Provide the (x, y) coordinate of the cell's center where the given text is located.  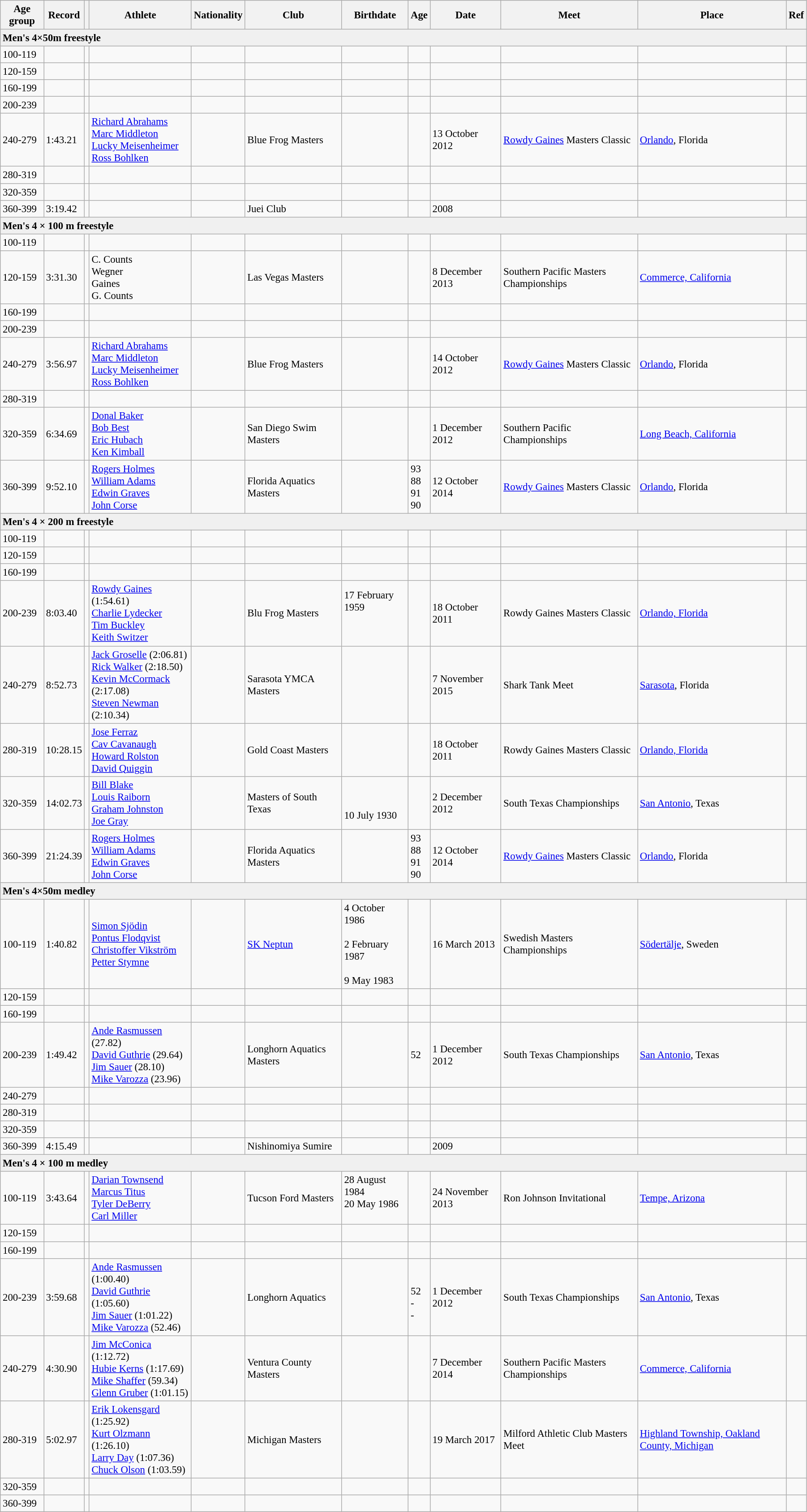
21:24.39 (64, 856)
14:02.73 (64, 803)
10 July 1930 (375, 803)
Men's 4×50m medley (403, 891)
4:15.49 (64, 1146)
Simon SjödinPontus FlodqvistChristoffer VikströmPetter Stymne (140, 944)
Age group (22, 15)
Masters of South Texas (293, 803)
Men's 4 × 200 m freestyle (403, 522)
Club (293, 15)
Darian TownsendMarcus TitusTyler DeBerryCarl Miller (140, 1199)
Meet (570, 15)
14 October 2012 (466, 364)
2009 (466, 1146)
52 (419, 1055)
Highland Township, Oakland County, Michigan (712, 1439)
Ande Rasmussen (1:00.40)David Guthrie (1:05.60)Jim Sauer (1:01.22)Mike Varozza (52.46) (140, 1297)
Place (712, 15)
3:56.97 (64, 364)
Ventura County Masters (293, 1368)
Juei Club (293, 209)
10:28.15 (64, 750)
Men's 4 × 100 m freestyle (403, 226)
Birthdate (375, 15)
Tucson Ford Masters (293, 1199)
17 February 1959 (375, 614)
1:40.82 (64, 944)
Jose FerrazCav CavanaughHoward RolstonDavid Quiggin (140, 750)
Blu Frog Masters (293, 614)
13 October 2012 (466, 141)
Southern Pacific Championships (570, 434)
Sarasota YMCA Masters (293, 685)
Men's 4 × 100 m medley (403, 1163)
6:34.69 (64, 434)
Bill BlakeLouis RaibornGraham JohnstonJoe Gray (140, 803)
C. CountsWegnerGainesG. Counts (140, 278)
3:31.30 (64, 278)
1:43.21 (64, 141)
Swedish Masters Championships (570, 944)
8 December 2013 (466, 278)
8:03.40 (64, 614)
Södertälje, Sweden (712, 944)
Athlete (140, 15)
3:43.64 (64, 1199)
16 March 2013 (466, 944)
Milford Athletic Club Masters Meet (570, 1439)
Ande Rasmussen (27.82)David Guthrie (29.64)Jim Sauer (28.10)Mike Varozza (23.96) (140, 1055)
Sarasota, Florida (712, 685)
San Diego Swim Masters (293, 434)
Las Vegas Masters (293, 278)
Record (64, 15)
Shark Tank Meet (570, 685)
52-- (419, 1297)
5:02.97 (64, 1439)
Long Beach, California (712, 434)
Ref (796, 15)
Longhorn Aquatics Masters (293, 1055)
Ron Johnson Invitational (570, 1199)
Date (466, 15)
8:52.73 (64, 685)
Michigan Masters (293, 1439)
Nationality (218, 15)
Men's 4×50m freestyle (403, 38)
2 December 2012 (466, 803)
Rowdy Gaines (1:54.61)Charlie LydeckerTim BuckleyKeith Switzer (140, 614)
Gold Coast Masters (293, 750)
2008 (466, 209)
Jim McConica (1:12.72)Hubie Kerns (1:17.69)Mike Shaffer (59.34)Glenn Gruber (1:01.15) (140, 1368)
Nishinomiya Sumire (293, 1146)
7 November 2015 (466, 685)
1:49.42 (64, 1055)
Donal BakerBob BestEric HubachKen Kimball (140, 434)
9:52.10 (64, 487)
SK Neptun (293, 944)
Erik Lokensgard (1:25.92)Kurt Olzmann (1:26.10)Larry Day (1:07.36)Chuck Olson (1:03.59) (140, 1439)
4 October 19862 February 19879 May 1983 (375, 944)
Longhorn Aquatics (293, 1297)
7 December 2014 (466, 1368)
Jack Groselle (2:06.81)Rick Walker (2:18.50)Kevin McCormack (2:17.08)Steven Newman (2:10.34) (140, 685)
28 August 198420 May 1986 (375, 1199)
Tempe, Arizona (712, 1199)
3:59.68 (64, 1297)
24 November 2013 (466, 1199)
4:30.90 (64, 1368)
19 March 2017 (466, 1439)
Age (419, 15)
3:19.42 (64, 209)
